Return the (x, y) coordinate for the center point of the cell that contains the specified text.  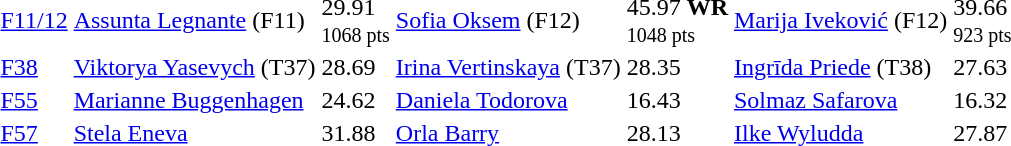
28.69 (356, 67)
Irina Vertinskaya (T37) (508, 67)
24.62 (356, 100)
Ingrīda Priede (T38) (840, 67)
28.35 (677, 67)
Marianne Buggenhagen (194, 100)
Viktorya Yasevych (T37) (194, 67)
16.43 (677, 100)
Solmaz Safarova (840, 100)
Daniela Todorova (508, 100)
